Provide the (X, Y) coordinate of the cell's center where the given text is located.  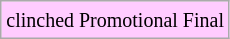
clinched Promotional Final (116, 20)
